Identify which cell holds the provided text, then report its [x, y] central coordinate. 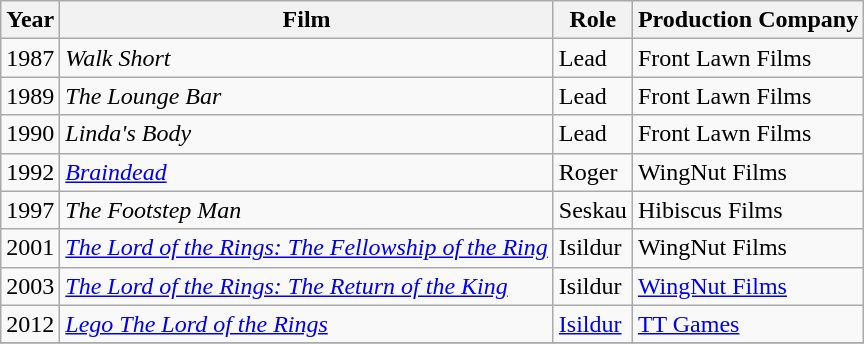
1992 [30, 172]
2003 [30, 286]
Role [592, 20]
2012 [30, 324]
1997 [30, 210]
Film [307, 20]
1987 [30, 58]
Roger [592, 172]
Production Company [748, 20]
Walk Short [307, 58]
1989 [30, 96]
The Lounge Bar [307, 96]
Seskau [592, 210]
Hibiscus Films [748, 210]
TT Games [748, 324]
Braindead [307, 172]
Year [30, 20]
The Lord of the Rings: The Fellowship of the Ring [307, 248]
The Lord of the Rings: The Return of the King [307, 286]
1990 [30, 134]
The Footstep Man [307, 210]
Linda's Body [307, 134]
Lego The Lord of the Rings [307, 324]
2001 [30, 248]
